For the text-containing cell, return its midpoint in [X, Y] coordinate format. 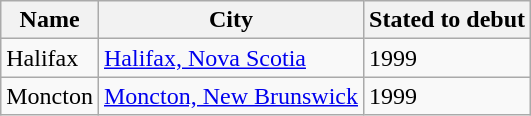
Name [50, 20]
Stated to debut [448, 20]
Moncton [50, 96]
Halifax [50, 58]
City [230, 20]
Halifax, Nova Scotia [230, 58]
Moncton, New Brunswick [230, 96]
